Find where the given text appears and provide that cell's center as (x, y) coordinate. 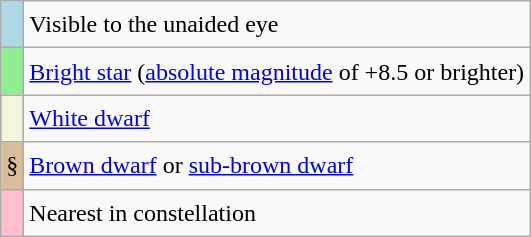
Bright star (absolute magnitude of +8.5 or brighter) (277, 72)
White dwarf (277, 118)
Brown dwarf or sub-brown dwarf (277, 166)
§ (12, 166)
Nearest in constellation (277, 212)
Visible to the unaided eye (277, 24)
